Search for the cell housing the specified text and yield its [X, Y] center coordinate. 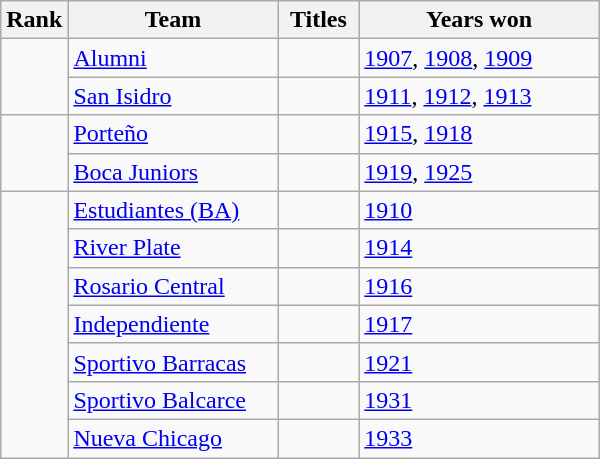
Rank [34, 20]
Titles [318, 20]
1917 [479, 324]
1933 [479, 438]
Team [173, 20]
San Isidro [173, 96]
Alumni [173, 58]
1916 [479, 286]
River Plate [173, 248]
Years won [479, 20]
1921 [479, 362]
Sportivo Barracas [173, 362]
Nueva Chicago [173, 438]
1911, 1912, 1913 [479, 96]
Porteño [173, 134]
1910 [479, 210]
Estudiantes (BA) [173, 210]
1914 [479, 248]
1907, 1908, 1909 [479, 58]
Boca Juniors [173, 172]
Rosario Central [173, 286]
Sportivo Balcarce [173, 400]
1931 [479, 400]
1915, 1918 [479, 134]
Independiente [173, 324]
1919, 1925 [479, 172]
